Return [X, Y] of the center of cell containing provided text 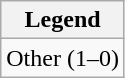
Other (1–0) [63, 58]
Legend [63, 20]
